Return [X, Y] of the center of cell containing provided text 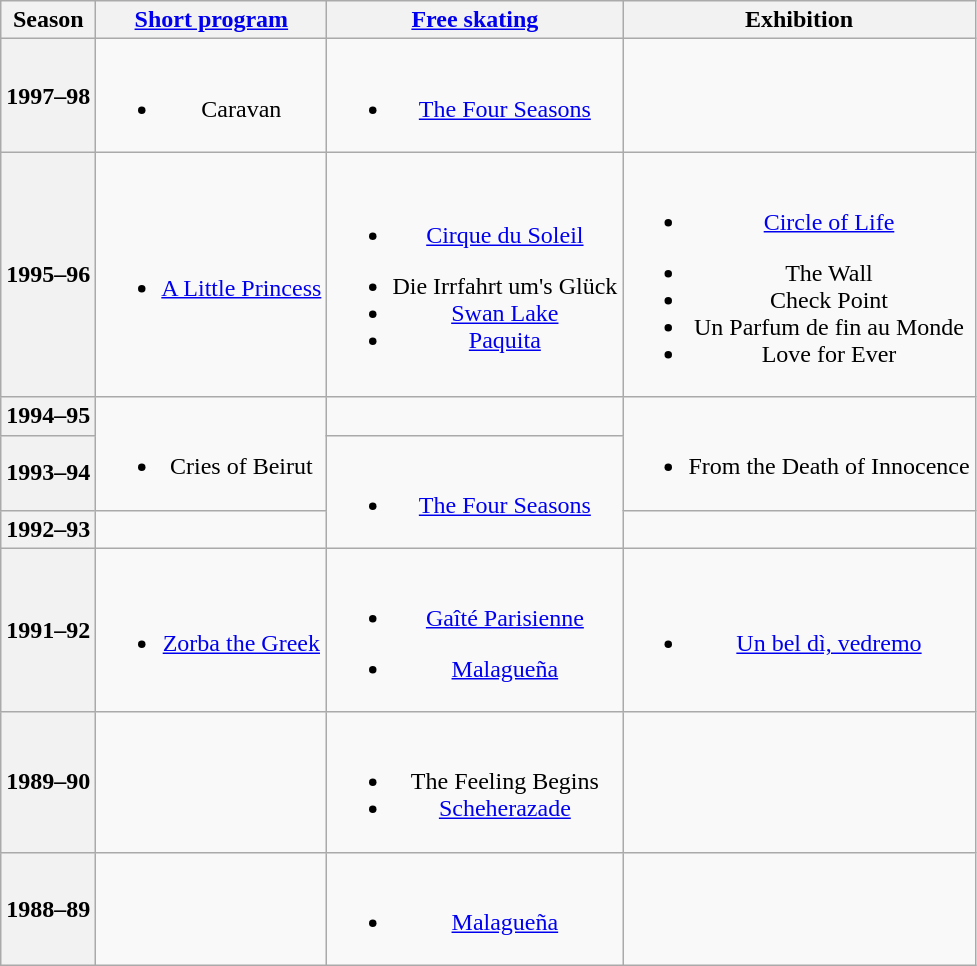
Short program [212, 20]
1993–94 [48, 472]
From the Death of Innocence [799, 454]
Caravan [212, 96]
Season [48, 20]
1994–95 [48, 416]
Malagueña [475, 908]
Un bel dì, vedremo [799, 630]
Cirque du SoleilDie Irrfahrt um's Glück Swan Lake Paquita [475, 274]
Zorba the Greek [212, 630]
1992–93 [48, 529]
Circle of Life The WallCheck PointUn Parfum de fin au MondeLove for Ever [799, 274]
1991–92 [48, 630]
Free skating [475, 20]
The Feeling BeginsScheherazade [475, 782]
Cries of Beirut [212, 454]
Gaîté Parisienne Malagueña [475, 630]
1995–96 [48, 274]
1988–89 [48, 908]
1997–98 [48, 96]
A Little Princess [212, 274]
1989–90 [48, 782]
Exhibition [799, 20]
